Capture the cell that displays the provided text and extract its [x, y] central coordinate. 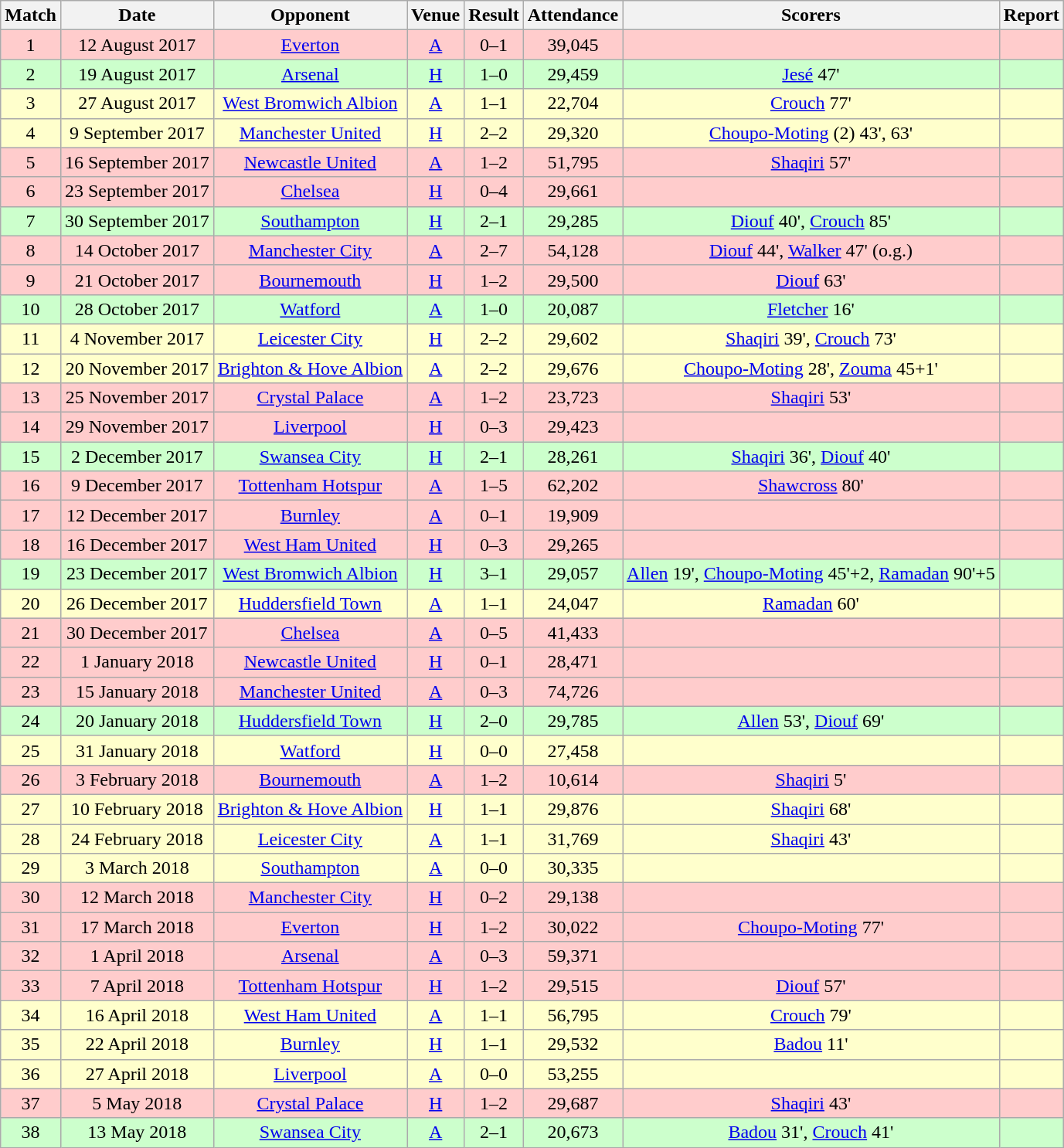
25 November 2017 [137, 398]
19 August 2017 [137, 74]
10 [31, 309]
29,532 [573, 1044]
14 October 2017 [137, 250]
29,687 [573, 1103]
Shaqiri 68' [811, 809]
33 [31, 986]
Shaqiri 36', Diouf 40' [811, 457]
3–1 [494, 574]
29,265 [573, 545]
30 December 2017 [137, 633]
2–0 [494, 721]
16 September 2017 [137, 162]
2–7 [494, 250]
28,471 [573, 662]
37 [31, 1103]
29,057 [573, 574]
51,795 [573, 162]
10 February 2018 [137, 809]
Choupo-Moting 28', Zouma 45+1' [811, 369]
29,500 [573, 280]
Allen 53', Diouf 69' [811, 721]
32 [31, 956]
7 [31, 221]
22,704 [573, 104]
29 [31, 868]
13 May 2018 [137, 1133]
22 April 2018 [137, 1044]
13 [31, 398]
12 August 2017 [137, 45]
Badou 11' [811, 1044]
8 [31, 250]
Opponent [310, 15]
Scorers [811, 15]
Report [1031, 15]
22 [31, 662]
Diouf 44', Walker 47' (o.g.) [811, 250]
Shaqiri 39', Crouch 73' [811, 338]
19 [31, 574]
Match [31, 15]
15 [31, 457]
Shaqiri 53' [811, 398]
17 March 2018 [137, 927]
27 August 2017 [137, 104]
9 September 2017 [137, 133]
29,876 [573, 809]
28 October 2017 [137, 309]
74,726 [573, 691]
11 [31, 338]
31 January 2018 [137, 750]
4 [31, 133]
38 [31, 1133]
29,676 [573, 369]
Shaqiri 57' [811, 162]
Result [494, 15]
Diouf 40', Crouch 85' [811, 221]
30 September 2017 [137, 221]
20,673 [573, 1133]
16 [31, 486]
29 November 2017 [137, 427]
26 December 2017 [137, 603]
21 October 2017 [137, 280]
23,723 [573, 398]
Crouch 77' [811, 104]
15 January 2018 [137, 691]
Diouf 57' [811, 986]
19,909 [573, 515]
34 [31, 1015]
35 [31, 1044]
1 [31, 45]
30,335 [573, 868]
Diouf 63' [811, 280]
36 [31, 1074]
20,087 [573, 309]
29,423 [573, 427]
0–5 [494, 633]
Shawcross 80' [811, 486]
3 [31, 104]
20 [31, 603]
16 April 2018 [137, 1015]
Crouch 79' [811, 1015]
3 February 2018 [137, 779]
41,433 [573, 633]
12 [31, 369]
23 [31, 691]
23 December 2017 [137, 574]
59,371 [573, 956]
25 [31, 750]
29,459 [573, 74]
7 April 2018 [137, 986]
29,320 [573, 133]
Ramadan 60' [811, 603]
20 November 2017 [137, 369]
24,047 [573, 603]
29,285 [573, 221]
23 September 2017 [137, 192]
Fletcher 16' [811, 309]
3 March 2018 [137, 868]
Choupo-Moting 77' [811, 927]
16 December 2017 [137, 545]
9 [31, 280]
26 [31, 779]
53,255 [573, 1074]
27 April 2018 [137, 1074]
Badou 31', Crouch 41' [811, 1133]
29,515 [573, 986]
29,661 [573, 192]
Choupo-Moting (2) 43', 63' [811, 133]
Venue [436, 15]
62,202 [573, 486]
Date [137, 15]
17 [31, 515]
14 [31, 427]
Attendance [573, 15]
28 [31, 838]
12 December 2017 [137, 515]
6 [31, 192]
24 February 2018 [137, 838]
12 March 2018 [137, 898]
30 [31, 898]
27 [31, 809]
54,128 [573, 250]
56,795 [573, 1015]
Shaqiri 5' [811, 779]
1 April 2018 [137, 956]
29,785 [573, 721]
31 [31, 927]
Jesé 47' [811, 74]
21 [31, 633]
0–2 [494, 898]
29,138 [573, 898]
1–5 [494, 486]
5 May 2018 [137, 1103]
9 December 2017 [137, 486]
10,614 [573, 779]
0–4 [494, 192]
24 [31, 721]
1 January 2018 [137, 662]
Allen 19', Choupo-Moting 45'+2, Ramadan 90'+5 [811, 574]
29,602 [573, 338]
2 [31, 74]
20 January 2018 [137, 721]
5 [31, 162]
2 December 2017 [137, 457]
18 [31, 545]
27,458 [573, 750]
30,022 [573, 927]
31,769 [573, 838]
39,045 [573, 45]
28,261 [573, 457]
4 November 2017 [137, 338]
